Find where the given text appears and provide that cell's center as (x, y) coordinate. 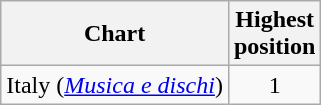
Highestposition (274, 34)
Chart (115, 34)
Italy (Musica e dischi) (115, 85)
1 (274, 85)
